Search for the cell housing the specified text and yield its (x, y) center coordinate. 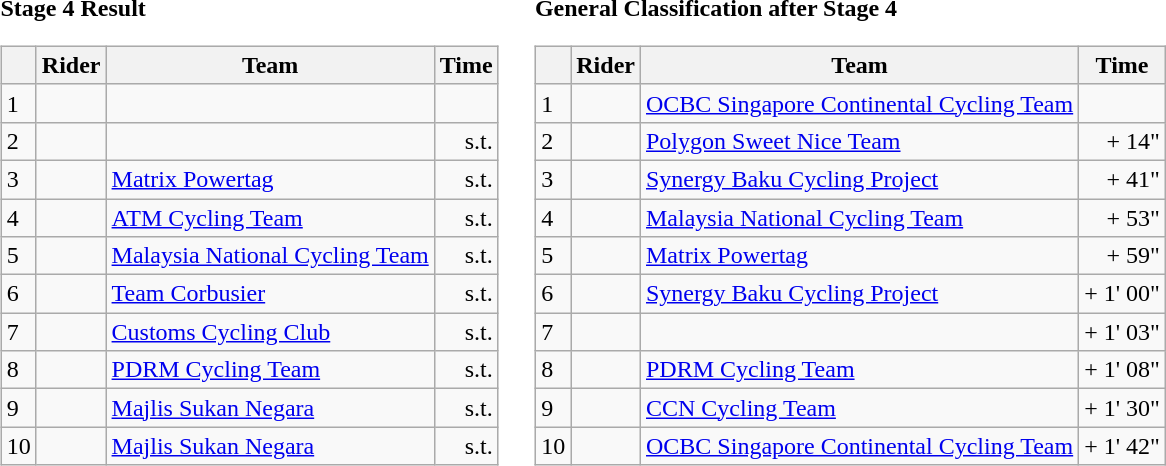
+ 59" (1122, 256)
+ 14" (1122, 141)
+ 1' 30" (1122, 408)
+ 1' 42" (1122, 446)
Team Corbusier (270, 294)
+ 1' 00" (1122, 294)
Polygon Sweet Nice Team (859, 141)
ATM Cycling Team (270, 217)
Customs Cycling Club (270, 332)
CCN Cycling Team (859, 408)
+ 1' 03" (1122, 332)
+ 41" (1122, 179)
+ 1' 08" (1122, 370)
+ 53" (1122, 217)
